Find where the given text appears and provide that cell's center as [X, Y] coordinate. 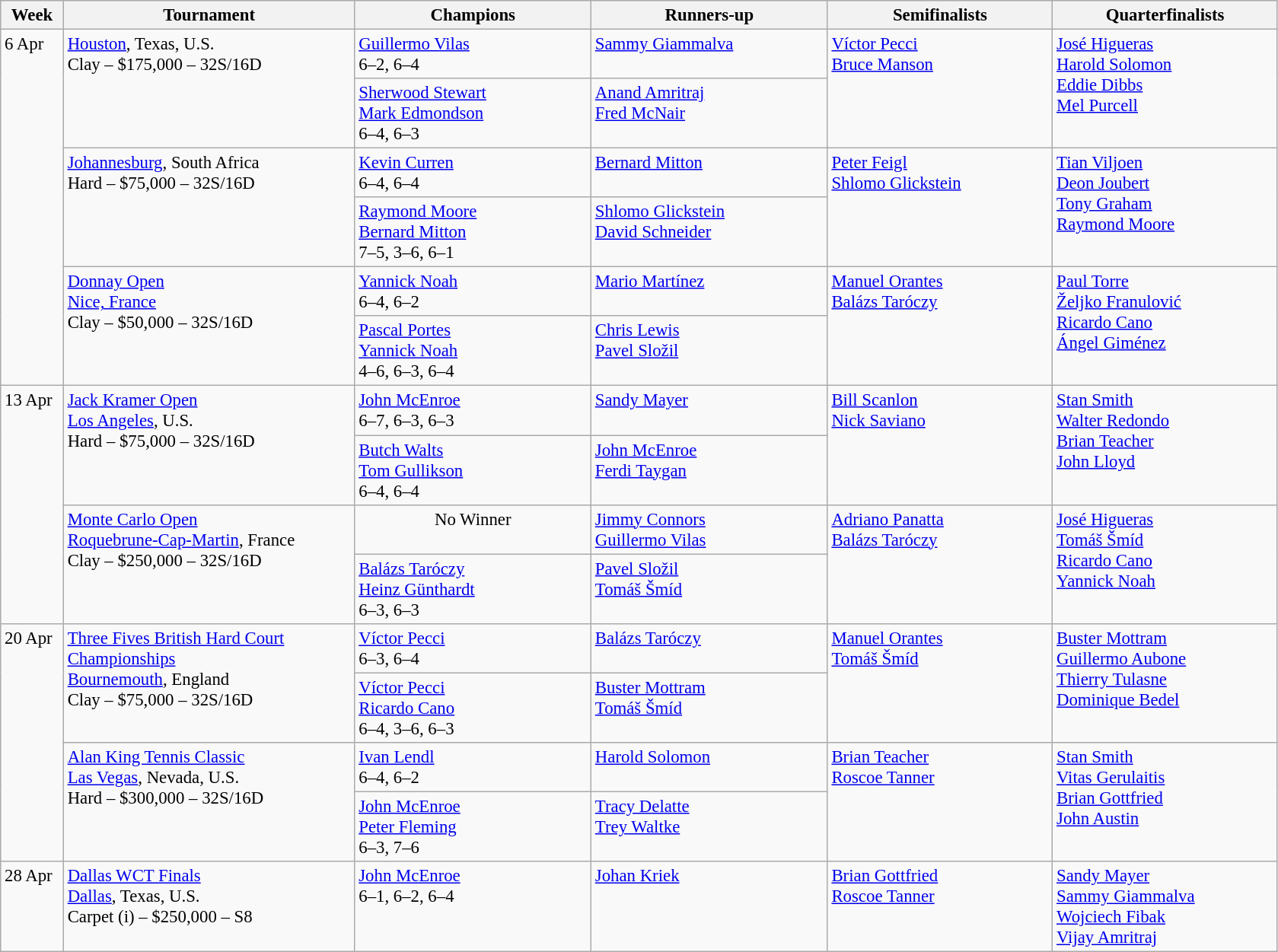
John McEnroe 6–1, 6–2, 6–4 [473, 907]
Sammy Giammalva [709, 55]
Pascal Portes Yannick Noah 4–6, 6–3, 6–4 [473, 352]
Dallas WCT Finals Dallas, Texas, U.S. Carpet (i) – $250,000 – S8 [209, 907]
Harold Solomon [709, 767]
Tournament [209, 15]
Buster Mottram Tomáš Šmíd [709, 708]
John McEnroe Peter Fleming 6–3, 7–6 [473, 826]
Brian Gottfried Roscoe Tanner [940, 907]
Butch Walts Tom Gullikson 6–4, 6–4 [473, 470]
Víctor Pecci Ricardo Cano 6–4, 3–6, 6–3 [473, 708]
Sherwood Stewart Mark Edmondson 6–4, 6–3 [473, 113]
Stan Smith Walter Redondo Brian Teacher John Lloyd [1165, 445]
Johannesburg, South Africa Hard – $75,000 – 32S/16D [209, 208]
Pavel Složil Tomáš Šmíd [709, 589]
Donnay Open Nice, France Clay – $50,000 – 32S/16D [209, 326]
Guillermo Vilas 6–2, 6–4 [473, 55]
Buster Mottram Guillermo Aubone Thierry Tulasne Dominique Bedel [1165, 683]
Adriano Panatta Balázs Taróczy [940, 564]
Víctor Pecci Bruce Manson [940, 89]
Víctor Pecci 6–3, 6–4 [473, 648]
Three Fives British Hard Court ChampionshipsBournemouth, England Clay – $75,000 – 32S/16D [209, 683]
Shlomo Glickstein David Schneider [709, 232]
Anand Amritraj Fred McNair [709, 113]
Tracy Delatte Trey Waltke [709, 826]
John McEnroe Ferdi Taygan [709, 470]
Stan Smith Vitas Gerulaitis Brian Gottfried John Austin [1165, 802]
Peter Feigl Shlomo Glickstein [940, 208]
Yannick Noah 6–4, 6–2 [473, 292]
13 Apr [32, 505]
Jack Kramer Open Los Angeles, U.S. Hard – $75,000 – 32S/16D [209, 445]
Bernard Mitton [709, 174]
Semifinalists [940, 15]
Monte Carlo Open Roquebrune-Cap-Martin, France Clay – $250,000 – 32S/16D [209, 564]
Brian Teacher Roscoe Tanner [940, 802]
Kevin Curren 6–4, 6–4 [473, 174]
Balázs Taróczy [709, 648]
Week [32, 15]
Quarterfinalists [1165, 15]
Tian Viljoen Deon Joubert Tony Graham Raymond Moore [1165, 208]
José Higueras Tomáš Šmíd Ricardo Cano Yannick Noah [1165, 564]
6 Apr [32, 209]
Chris Lewis Pavel Složil [709, 352]
Ivan Lendl 6–4, 6–2 [473, 767]
Sandy Mayer Sammy Giammalva Wojciech Fibak Vijay Amritraj [1165, 907]
No Winner [473, 530]
Manuel Orantes Balázs Taróczy [940, 326]
Paul Torre Željko Franulović Ricardo Cano Ángel Giménez [1165, 326]
Jimmy Connors Guillermo Vilas [709, 530]
José Higueras Harold Solomon Eddie Dibbs Mel Purcell [1165, 89]
Johan Kriek [709, 907]
Balázs Taróczy Heinz Günthardt 6–3, 6–3 [473, 589]
Houston, Texas, U.S. Clay – $175,000 – 32S/16D [209, 89]
Runners-up [709, 15]
28 Apr [32, 907]
Mario Martínez [709, 292]
Alan King Tennis Classic Las Vegas, Nevada, U.S. Hard – $300,000 – 32S/16D [209, 802]
Champions [473, 15]
20 Apr [32, 742]
John McEnroe 6–7, 6–3, 6–3 [473, 411]
Manuel Orantes Tomáš Šmíd [940, 683]
Raymond Moore Bernard Mitton 7–5, 3–6, 6–1 [473, 232]
Sandy Mayer [709, 411]
Bill Scanlon Nick Saviano [940, 445]
